For the text-containing cell, return its midpoint in [x, y] coordinate format. 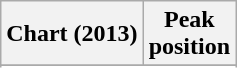
Chart (2013) [72, 34]
Peakposition [189, 34]
